Return the (X, Y) coordinate for the center point of the cell that contains the specified text.  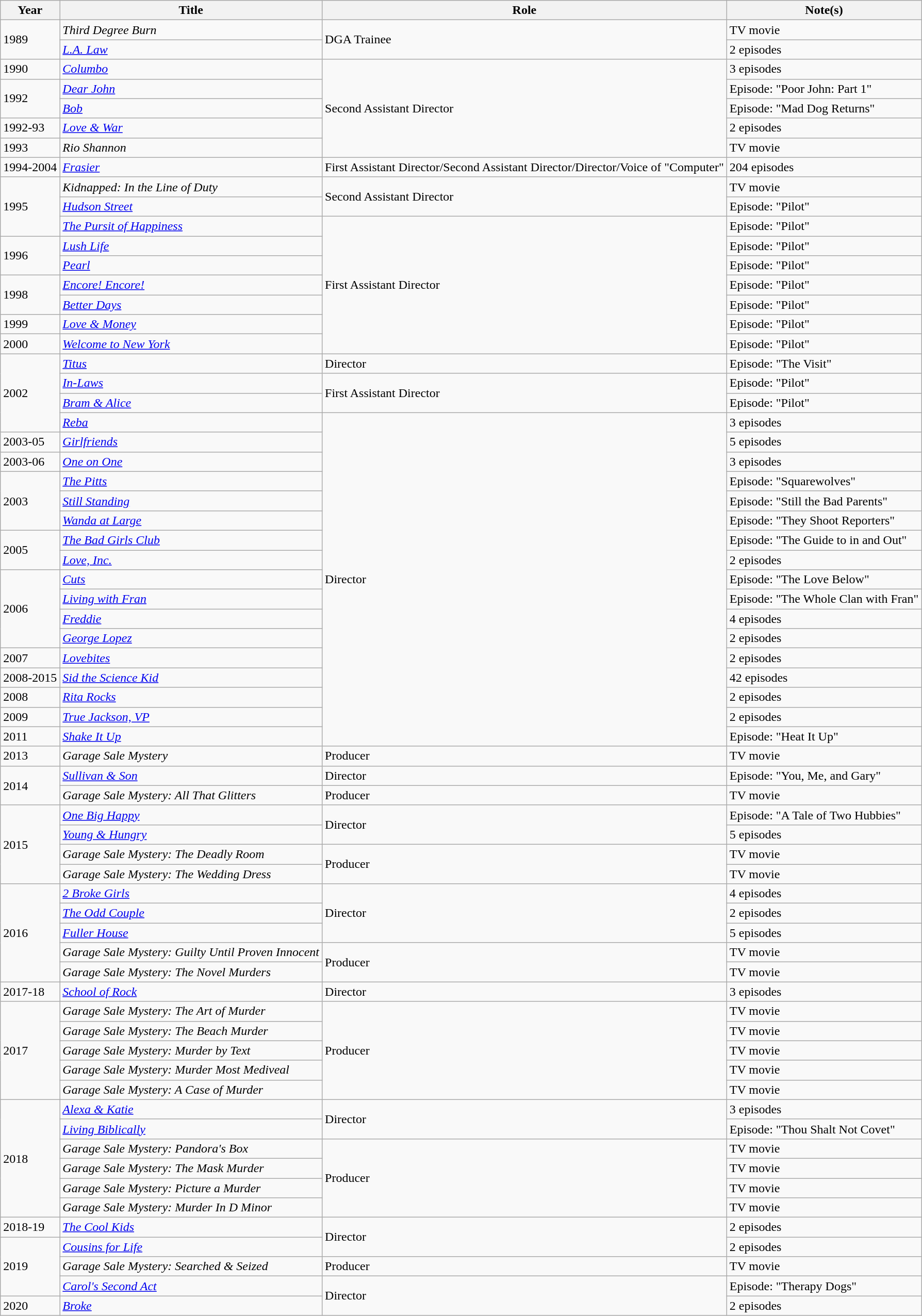
Rio Shannon (191, 147)
Broke (191, 1306)
Carol's Second Act (191, 1286)
Note(s) (824, 10)
Hudson Street (191, 206)
2019 (30, 1266)
1989 (30, 40)
42 episodes (824, 678)
Role (525, 10)
2014 (30, 785)
Better Days (191, 305)
Garage Sale Mystery: The Wedding Dress (191, 874)
Episode: "Mad Dog Returns" (824, 108)
Episode: "Still the Bad Parents" (824, 501)
2020 (30, 1306)
1993 (30, 147)
Garage Sale Mystery: A Case of Murder (191, 1090)
Rita Rocks (191, 697)
Episode: "You, Me, and Gary" (824, 776)
Encore! Encore! (191, 285)
Love & Money (191, 324)
2018-19 (30, 1227)
2003-05 (30, 442)
Frasier (191, 167)
Love & War (191, 128)
Cousins for Life (191, 1247)
Titus (191, 364)
Garage Sale Mystery: Murder Most Mediveal (191, 1070)
2016 (30, 933)
1990 (30, 69)
1992 (30, 98)
School of Rock (191, 992)
George Lopez (191, 638)
Pearl (191, 266)
Dear John (191, 89)
The Bad Girls Club (191, 540)
1996 (30, 256)
One on One (191, 462)
Episode: "Heat It Up" (824, 736)
2005 (30, 550)
2018 (30, 1158)
Living Biblically (191, 1129)
Garage Sale Mystery: The Art of Murder (191, 1011)
2015 (30, 844)
Love, Inc. (191, 560)
2006 (30, 609)
Wanda at Large (191, 520)
Episode: "Thou Shalt Not Covet" (824, 1129)
Still Standing (191, 501)
Bram & Alice (191, 403)
2003 (30, 501)
Garage Sale Mystery: The Novel Murders (191, 972)
True Jackson, VP (191, 717)
Garage Sale Mystery: Guilty Until Proven Innocent (191, 952)
Reba (191, 422)
Shake It Up (191, 736)
Garage Sale Mystery: Murder by Text (191, 1050)
Kidnapped: In the Line of Duty (191, 187)
2002 (30, 393)
Bob (191, 108)
Episode: "The Whole Clan with Fran" (824, 599)
Freddie (191, 619)
2017 (30, 1050)
The Odd Couple (191, 913)
Sullivan & Son (191, 776)
Garage Sale Mystery (191, 756)
2009 (30, 717)
Garage Sale Mystery: Picture a Murder (191, 1188)
Title (191, 10)
Episode: "They Shoot Reporters" (824, 520)
Garage Sale Mystery: Murder In D Minor (191, 1208)
1994-2004 (30, 167)
Garage Sale Mystery: All That Glitters (191, 795)
2008 (30, 697)
2007 (30, 658)
The Pitts (191, 481)
The Pursit of Happiness (191, 226)
One Big Happy (191, 815)
2017-18 (30, 992)
Episode: "Squarewolves" (824, 481)
204 episodes (824, 167)
Alexa & Katie (191, 1109)
Third Degree Burn (191, 30)
Young & Hungry (191, 834)
Cuts (191, 580)
Episode: "The Visit" (824, 364)
1998 (30, 295)
2 Broke Girls (191, 894)
First Assistant Director/Second Assistant Director/Director/Voice of "Computer" (525, 167)
Episode: "The Love Below" (824, 580)
Living with Fran (191, 599)
2013 (30, 756)
Lush Life (191, 246)
2008-2015 (30, 678)
2003-06 (30, 462)
Episode: "Therapy Dogs" (824, 1286)
Episode: "Poor John: Part 1" (824, 89)
1999 (30, 324)
The Cool Kids (191, 1227)
Episode: "A Tale of Two Hubbies" (824, 815)
1992-93 (30, 128)
Sid the Science Kid (191, 678)
Girlfriends (191, 442)
Columbo (191, 69)
2011 (30, 736)
Garage Sale Mystery: The Mask Murder (191, 1168)
1995 (30, 206)
Garage Sale Mystery: The Deadly Room (191, 854)
L.A. Law (191, 50)
Episode: "The Guide to in and Out" (824, 540)
Lovebites (191, 658)
Garage Sale Mystery: Pandora's Box (191, 1148)
Fuller House (191, 933)
Garage Sale Mystery: Searched & Seized (191, 1266)
Garage Sale Mystery: The Beach Murder (191, 1031)
DGA Trainee (525, 40)
In-Laws (191, 383)
Welcome to New York (191, 344)
Year (30, 10)
2000 (30, 344)
